Search for the cell housing the specified text and yield its (x, y) center coordinate. 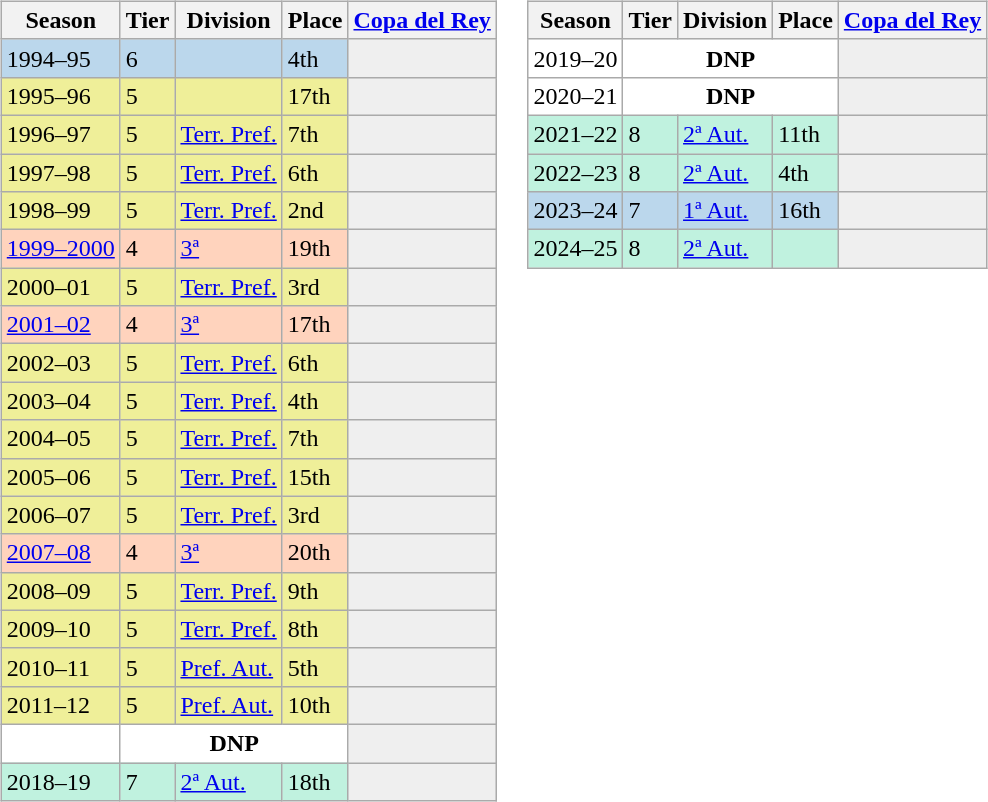
18th (315, 781)
2022–23 (576, 173)
2024–25 (576, 249)
15th (315, 477)
2021–22 (576, 134)
1995–96 (60, 96)
1997–98 (60, 173)
2003–04 (60, 401)
2011–12 (60, 705)
1ª Aut. (726, 211)
2001–02 (60, 325)
2019–20 (576, 58)
2007–08 (60, 553)
5th (315, 667)
8th (315, 629)
2004–05 (60, 439)
2008–09 (60, 591)
16th (806, 211)
11th (806, 134)
1994–95 (60, 58)
2023–24 (576, 211)
19th (315, 249)
1998–99 (60, 211)
10th (315, 705)
2002–03 (60, 363)
6 (148, 58)
2nd (315, 211)
2009–10 (60, 629)
1999–2000 (60, 249)
2006–07 (60, 515)
2005–06 (60, 477)
9th (315, 591)
2020–21 (576, 96)
1996–97 (60, 134)
2018–19 (60, 781)
20th (315, 553)
2000–01 (60, 287)
2010–11 (60, 667)
